Locate the cell with the specified text and output its (x, y) center coordinate. 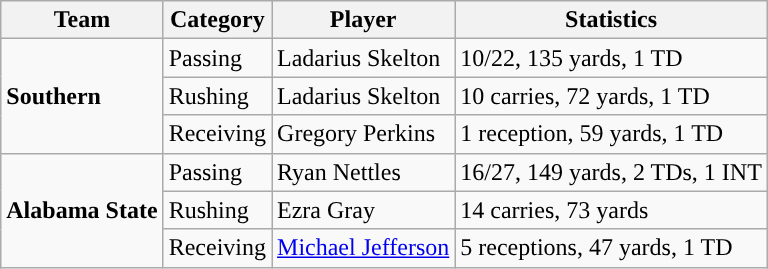
Alabama State (82, 210)
10 carries, 72 yards, 1 TD (612, 96)
Ezra Gray (364, 210)
Category (217, 20)
Gregory Perkins (364, 134)
Player (364, 20)
Southern (82, 96)
Statistics (612, 20)
Team (82, 20)
1 reception, 59 yards, 1 TD (612, 134)
14 carries, 73 yards (612, 210)
16/27, 149 yards, 2 TDs, 1 INT (612, 172)
10/22, 135 yards, 1 TD (612, 58)
5 receptions, 47 yards, 1 TD (612, 248)
Michael Jefferson (364, 248)
Ryan Nettles (364, 172)
